Identify which cell holds the provided text, then report its [X, Y] central coordinate. 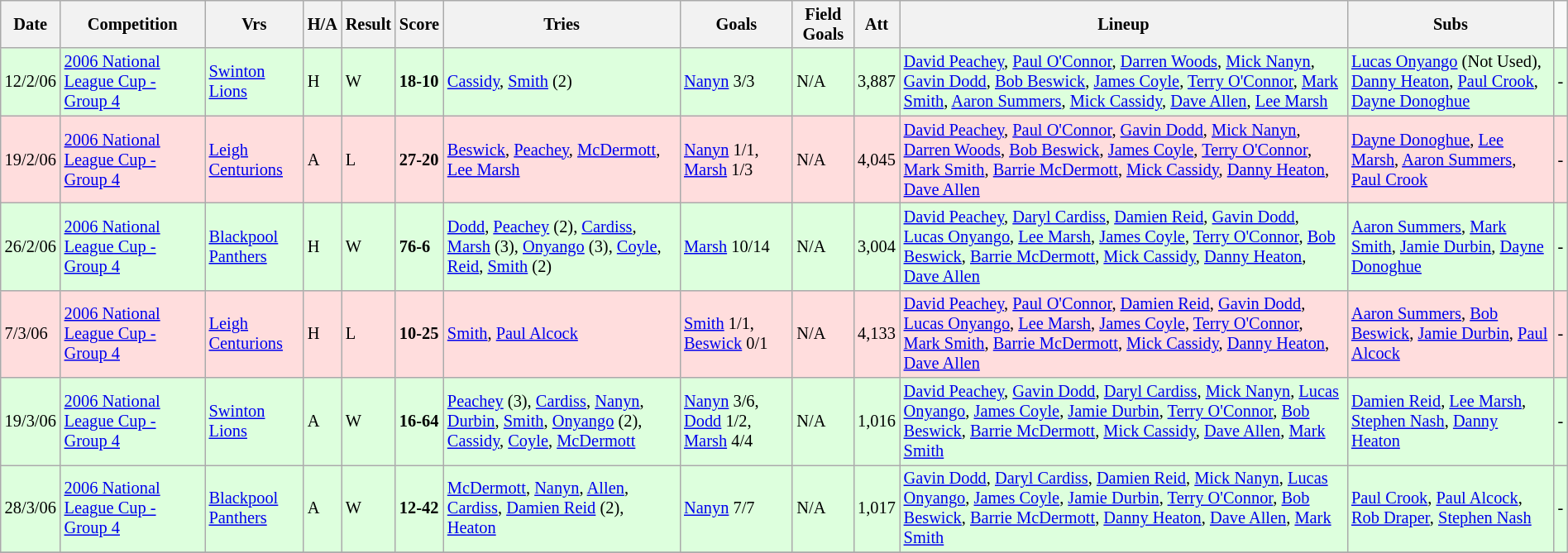
19/2/06 [31, 160]
10-25 [419, 334]
Field Goals [823, 24]
Dodd, Peachey (2), Cardiss, Marsh (3), Onyango (3), Coyle, Reid, Smith (2) [562, 246]
1,016 [877, 422]
Cassidy, Smith (2) [562, 82]
Subs [1451, 24]
18-10 [419, 82]
Att [877, 24]
Aaron Summers, Mark Smith, Jamie Durbin, Dayne Donoghue [1451, 246]
76-6 [419, 246]
Result [369, 24]
1,017 [877, 508]
Paul Crook, Paul Alcock, Rob Draper, Stephen Nash [1451, 508]
Nanyn 3/3 [736, 82]
3,887 [877, 82]
Vrs [255, 24]
28/3/06 [31, 508]
Nanyn 7/7 [736, 508]
Nanyn 1/1, Marsh 1/3 [736, 160]
7/3/06 [31, 334]
Date [31, 24]
19/3/06 [31, 422]
Tries [562, 24]
12-42 [419, 508]
Peachey (3), Cardiss, Nanyn, Durbin, Smith, Onyango (2), Cassidy, Coyle, McDermott [562, 422]
Lucas Onyango (Not Used), Danny Heaton, Paul Crook, Dayne Donoghue [1451, 82]
Damien Reid, Lee Marsh, Stephen Nash, Danny Heaton [1451, 422]
Lineup [1123, 24]
26/2/06 [31, 246]
Aaron Summers, Bob Beswick, Jamie Durbin, Paul Alcock [1451, 334]
27-20 [419, 160]
McDermott, Nanyn, Allen, Cardiss, Damien Reid (2), Heaton [562, 508]
Dayne Donoghue, Lee Marsh, Aaron Summers, Paul Crook [1451, 160]
Beswick, Peachey, McDermott, Lee Marsh [562, 160]
16-64 [419, 422]
Nanyn 3/6, Dodd 1/2, Marsh 4/4 [736, 422]
Marsh 10/14 [736, 246]
H/A [323, 24]
Smith 1/1, Beswick 0/1 [736, 334]
4,045 [877, 160]
Goals [736, 24]
12/2/06 [31, 82]
4,133 [877, 334]
3,004 [877, 246]
Competition [132, 24]
Smith, Paul Alcock [562, 334]
Score [419, 24]
